Pinpoint the cell where the given text exists, returning its (x, y) midpoint coordinate. 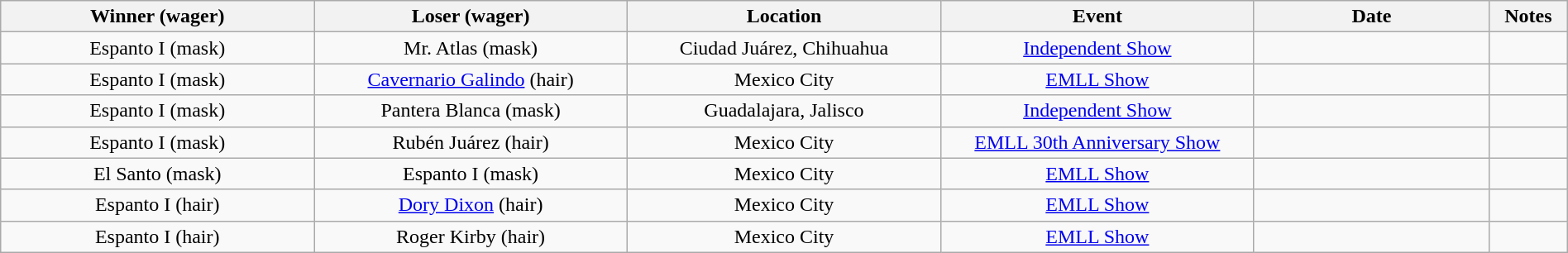
Ciudad Juárez, Chihuahua (784, 48)
Notes (1528, 17)
Guadalajara, Jalisco (784, 111)
Location (784, 17)
Loser (wager) (471, 17)
El Santo (mask) (157, 174)
Date (1371, 17)
Pantera Blanca (mask) (471, 111)
Dory Dixon (hair) (471, 205)
Mr. Atlas (mask) (471, 48)
EMLL 30th Anniversary Show (1097, 142)
Rubén Juárez (hair) (471, 142)
Event (1097, 17)
Cavernario Galindo (hair) (471, 79)
Roger Kirby (hair) (471, 236)
Winner (wager) (157, 17)
